Search for the cell housing the specified text and yield its [x, y] center coordinate. 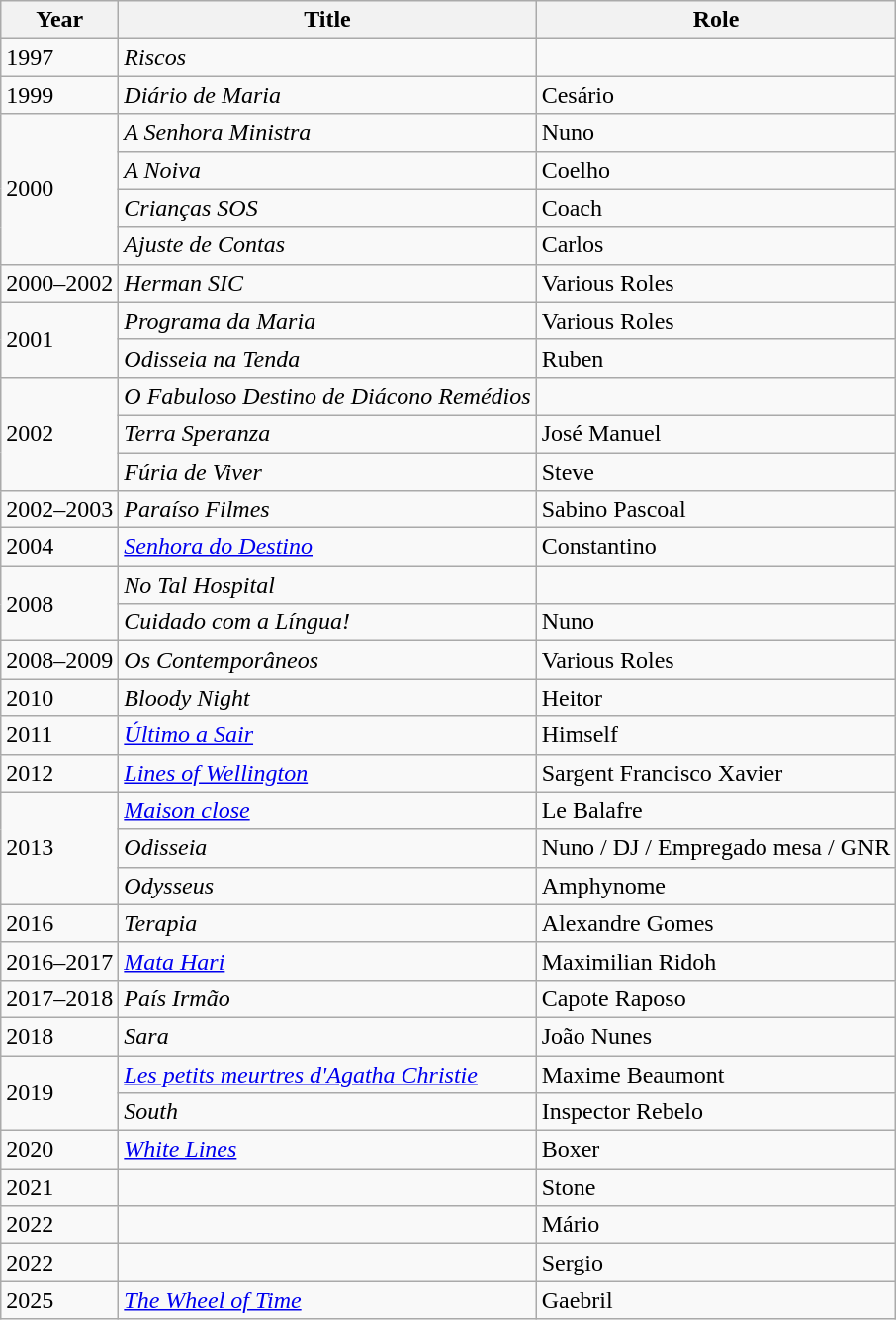
Title [327, 20]
2010 [59, 698]
Les petits meurtres d'Agatha Christie [327, 1074]
1997 [59, 57]
2004 [59, 547]
No Tal Hospital [327, 585]
Maison close [327, 810]
2021 [59, 1187]
Cuidado com a Língua! [327, 622]
Fúria de Viver [327, 472]
2002–2003 [59, 510]
Le Balafre [716, 810]
Sergio [716, 1263]
Os Contemporâneos [327, 660]
White Lines [327, 1150]
2008 [59, 604]
Carlos [716, 245]
2000–2002 [59, 283]
Gaebril [716, 1300]
2016–2017 [59, 961]
Terra Speranza [327, 433]
Role [716, 20]
Constantino [716, 547]
João Nunes [716, 1036]
Senhora do Destino [327, 547]
The Wheel of Time [327, 1300]
Crianças SOS [327, 208]
Mário [716, 1225]
2012 [59, 773]
Programa da Maria [327, 321]
Ruben [716, 358]
Amphynome [716, 886]
Odisseia na Tenda [327, 358]
Steve [716, 472]
Odysseus [327, 886]
2011 [59, 735]
2019 [59, 1092]
Coelho [716, 170]
Nuno / DJ / Empregado mesa / GNR [716, 848]
Cesário [716, 95]
Maxime Beaumont [716, 1074]
2016 [59, 923]
A Noiva [327, 170]
2000 [59, 189]
Stone [716, 1187]
Terapia [327, 923]
2001 [59, 339]
Maximilian Ridoh [716, 961]
Year [59, 20]
Herman SIC [327, 283]
2025 [59, 1300]
South [327, 1112]
Odisseia [327, 848]
Paraíso Filmes [327, 510]
2013 [59, 848]
Lines of Wellington [327, 773]
2018 [59, 1036]
País Irmão [327, 998]
Bloody Night [327, 698]
O Fabuloso Destino de Diácono Remédios [327, 396]
2020 [59, 1150]
2002 [59, 433]
Alexandre Gomes [716, 923]
Heitor [716, 698]
2017–2018 [59, 998]
Inspector Rebelo [716, 1112]
A Senhora Ministra [327, 133]
1999 [59, 95]
Riscos [327, 57]
Sara [327, 1036]
Último a Sair [327, 735]
Mata Hari [327, 961]
José Manuel [716, 433]
Himself [716, 735]
Boxer [716, 1150]
Capote Raposo [716, 998]
Ajuste de Contas [327, 245]
2008–2009 [59, 660]
Coach [716, 208]
Sabino Pascoal [716, 510]
Sargent Francisco Xavier [716, 773]
Diário de Maria [327, 95]
